Determine the (X, Y) coordinate at the center of the cell enclosing the given text.  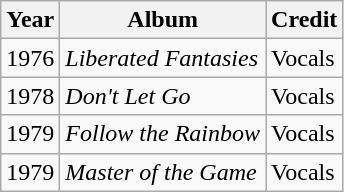
1976 (30, 58)
Master of the Game (163, 172)
Don't Let Go (163, 96)
Year (30, 20)
1978 (30, 96)
Liberated Fantasies (163, 58)
Credit (304, 20)
Follow the Rainbow (163, 134)
Album (163, 20)
